Detect which cell encompasses the target text, then output its [x, y] center coordinate. 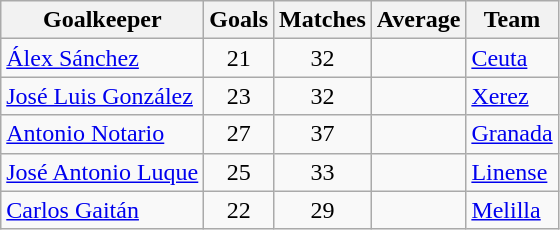
José Antonio Luque [102, 172]
Team [512, 20]
Average [418, 20]
José Luis González [102, 96]
21 [239, 58]
Goalkeeper [102, 20]
Melilla [512, 210]
Matches [323, 20]
Carlos Gaitán [102, 210]
27 [239, 134]
25 [239, 172]
Antonio Notario [102, 134]
Xerez [512, 96]
Ceuta [512, 58]
Linense [512, 172]
37 [323, 134]
33 [323, 172]
22 [239, 210]
Goals [239, 20]
23 [239, 96]
Álex Sánchez [102, 58]
29 [323, 210]
Granada [512, 134]
